Find where the given text appears and provide that cell's center as (X, Y) coordinate. 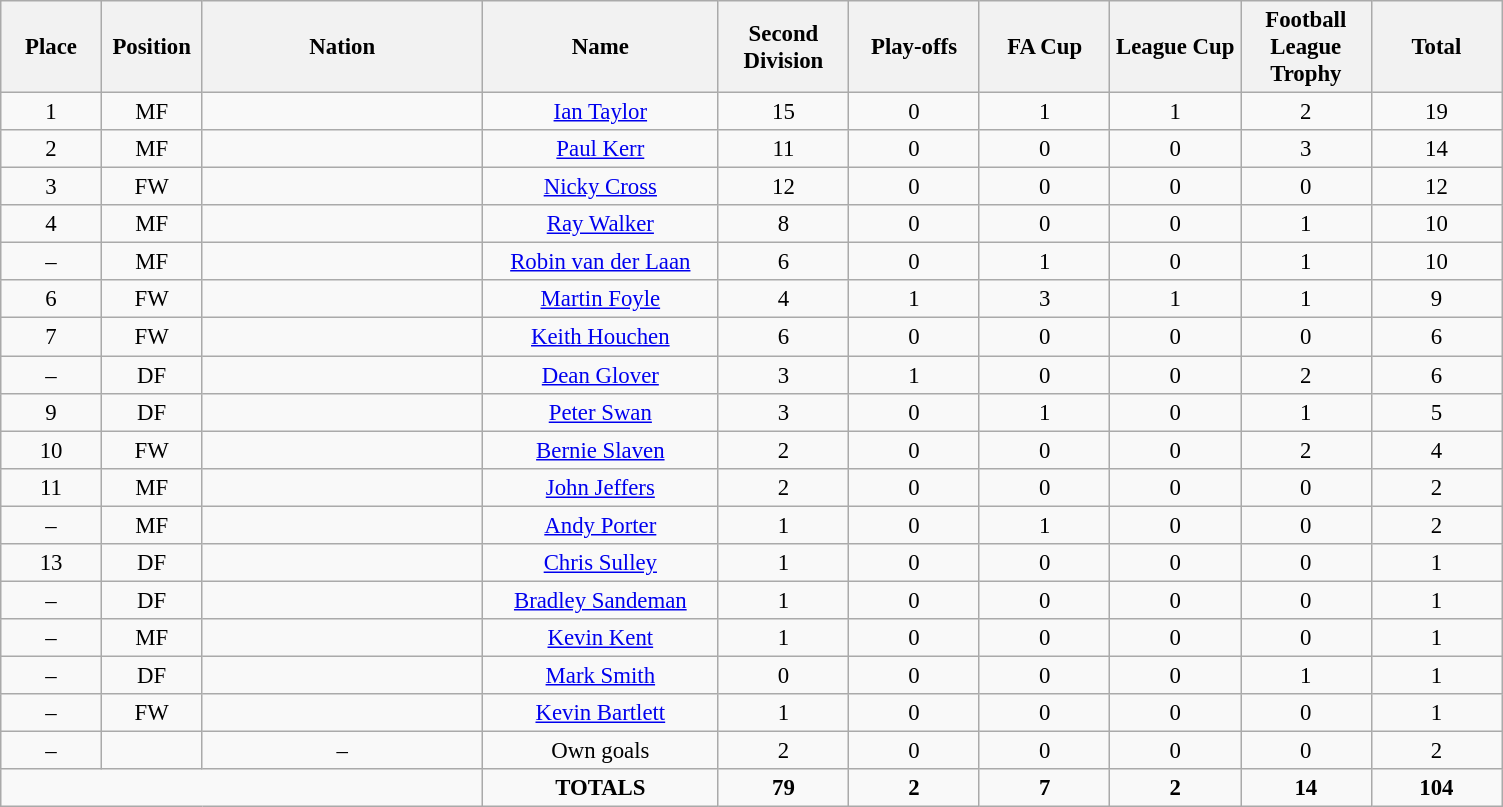
Keith Houchen (601, 337)
Ray Walker (601, 224)
Ian Taylor (601, 112)
Kevin Kent (601, 638)
Mark Smith (601, 675)
104 (1436, 788)
13 (52, 563)
Nation (342, 47)
Andy Porter (601, 525)
Second Division (784, 47)
John Jeffers (601, 487)
5 (1436, 412)
15 (784, 112)
Total (1436, 47)
Name (601, 47)
Chris Sulley (601, 563)
Robin van der Laan (601, 262)
Peter Swan (601, 412)
Paul Kerr (601, 149)
Nicky Cross (601, 187)
19 (1436, 112)
Kevin Bartlett (601, 713)
Football League Trophy (1306, 47)
Bernie Slaven (601, 450)
Position (152, 47)
Bradley Sandeman (601, 600)
Place (52, 47)
Dean Glover (601, 375)
Own goals (601, 751)
Martin Foyle (601, 299)
FA Cup (1044, 47)
8 (784, 224)
League Cup (1176, 47)
TOTALS (601, 788)
Play-offs (914, 47)
79 (784, 788)
